Pinpoint the cell where the given text exists, returning its [x, y] midpoint coordinate. 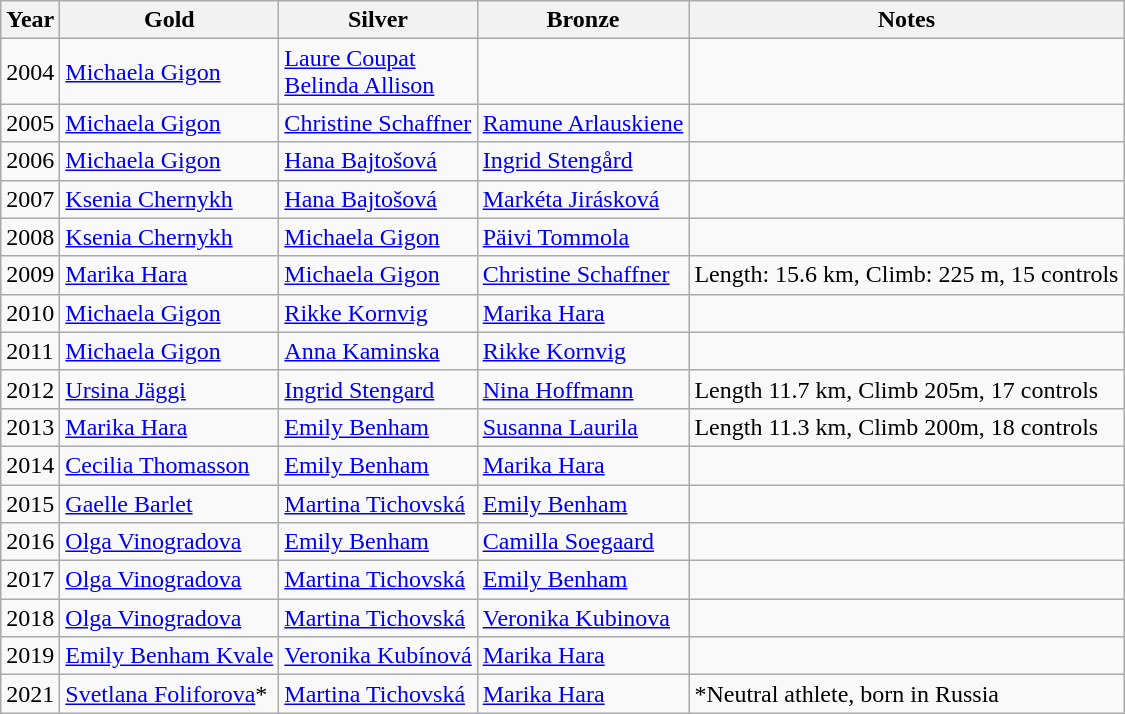
2016 [30, 542]
Gold [170, 20]
2006 [30, 161]
2014 [30, 465]
2005 [30, 123]
Ingrid Stengard [378, 389]
2011 [30, 351]
2019 [30, 656]
Anna Kaminska [378, 351]
Silver [378, 20]
Bronze [583, 20]
Length 11.3 km, Climb 200m, 18 controls [906, 427]
Camilla Soegaard [583, 542]
Veronika Kubínová [378, 656]
Ramune Arlauskiene [583, 123]
2004 [30, 72]
Susanna Laurila [583, 427]
Laure Coupat Belinda Allison [378, 72]
*Neutral athlete, born in Russia [906, 694]
Svetlana Foliforova* [170, 694]
Notes [906, 20]
Length 11.7 km, Climb 205m, 17 controls [906, 389]
Päivi Tommola [583, 237]
2018 [30, 618]
2010 [30, 313]
Ingrid Stengård [583, 161]
2015 [30, 503]
2009 [30, 275]
Gaelle Barlet [170, 503]
Ursina Jäggi [170, 389]
2008 [30, 237]
Emily Benham Kvale [170, 656]
Cecilia Thomasson [170, 465]
2012 [30, 389]
Year [30, 20]
2021 [30, 694]
Nina Hoffmann [583, 389]
Markéta Jirásková [583, 199]
Veronika Kubinova [583, 618]
Length: 15.6 km, Climb: 225 m, 15 controls [906, 275]
2007 [30, 199]
2013 [30, 427]
2017 [30, 580]
